Locate the cell with the specified text and output its [x, y] center coordinate. 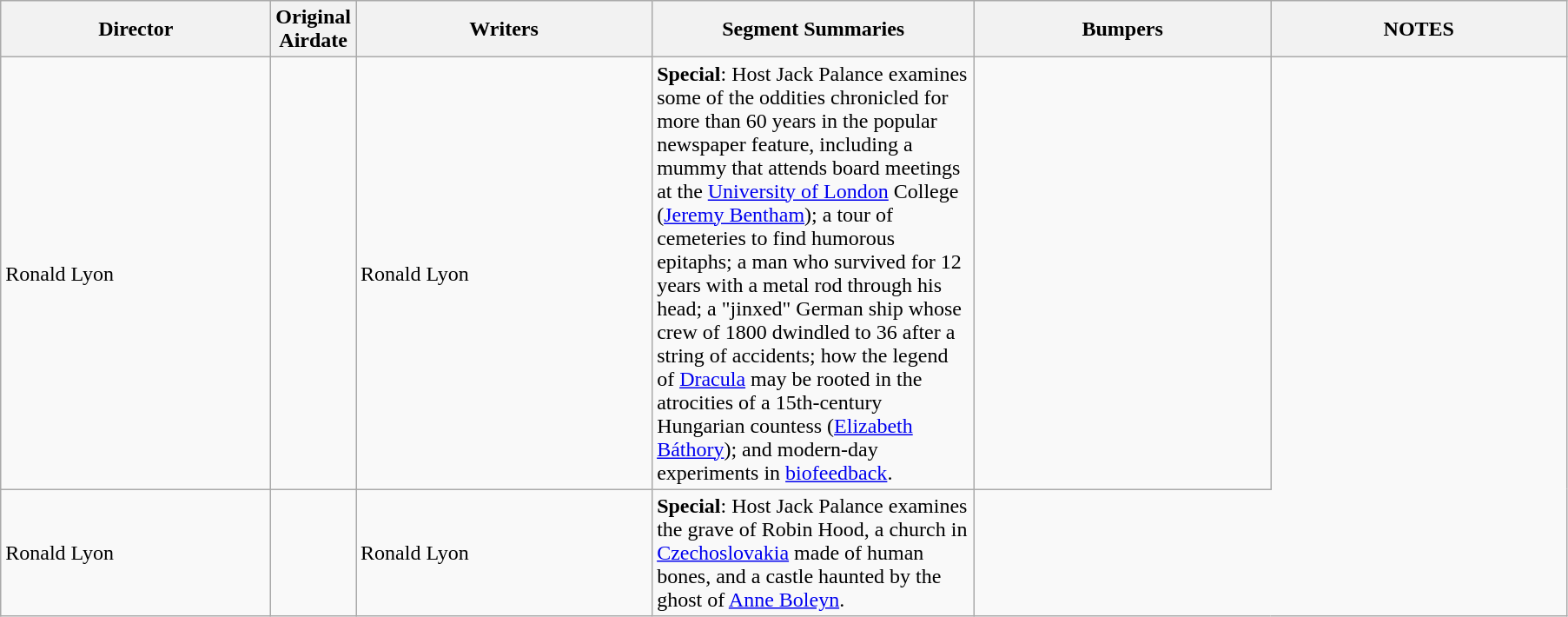
Bumpers [1122, 30]
Director [136, 30]
Original Airdate [314, 30]
Writers [504, 30]
Segment Summaries [813, 30]
NOTES [1419, 30]
